Scan for the cell matching the given text and deliver its [X, Y] coordinate at center. 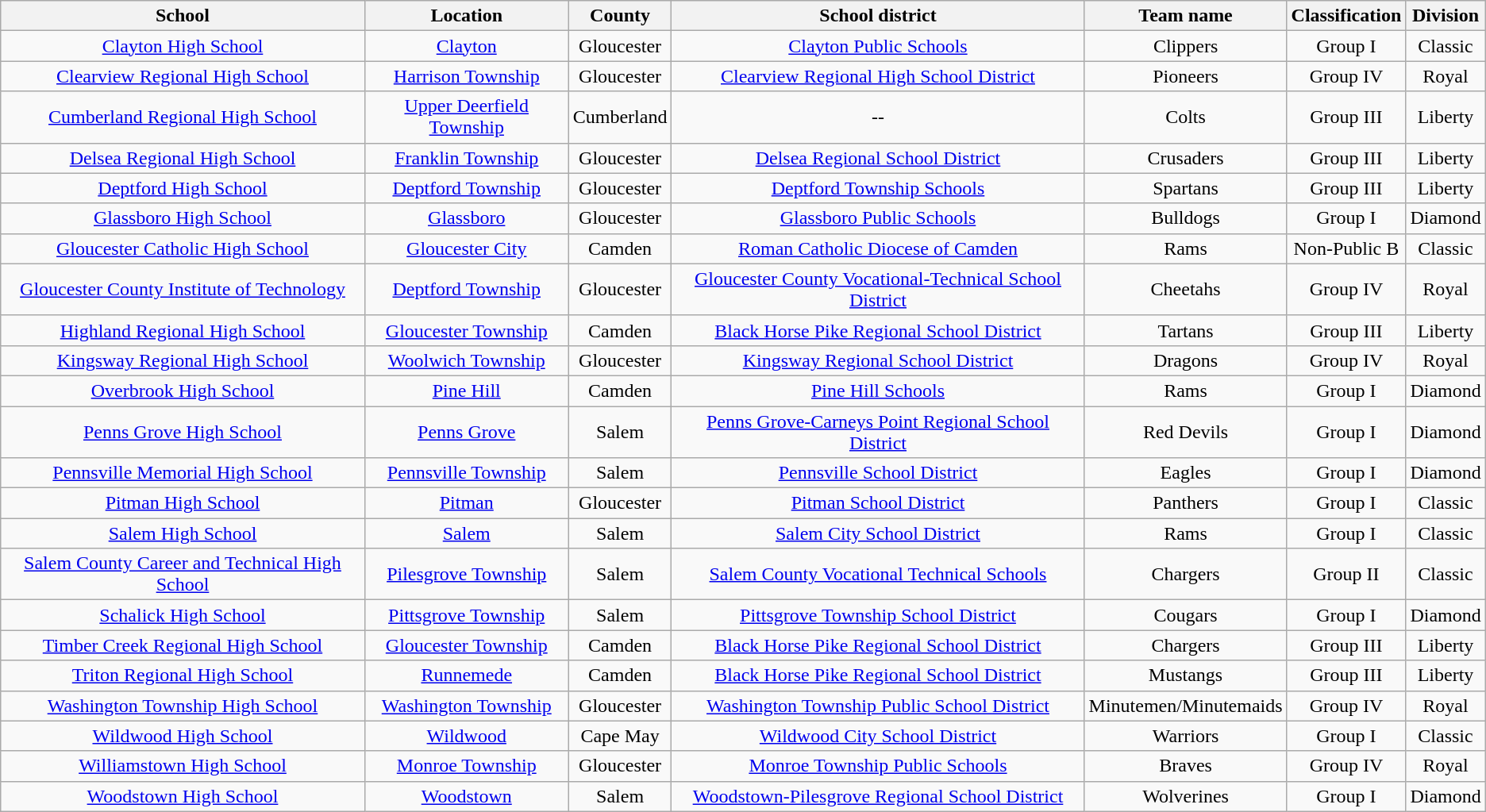
Clearview Regional High School District [878, 76]
Eagles [1186, 473]
Salem High School [183, 533]
Penns Grove [467, 432]
Penns Grove High School [183, 432]
Location [467, 16]
Pitman School District [878, 503]
Bulldogs [1186, 218]
Pitman [467, 503]
Harrison Township [467, 76]
Cheetahs [1186, 289]
Glassboro High School [183, 218]
Kingsway Regional School District [878, 360]
Tartans [1186, 330]
Salem City School District [878, 533]
Clayton [467, 46]
Gloucester County Vocational-Technical School District [878, 289]
Team name [1186, 16]
Washington Township Public School District [878, 706]
Wildwood High School [183, 736]
Monroe Township Public Schools [878, 766]
Upper Deerfield Township [467, 117]
School district [878, 16]
Cougars [1186, 615]
Crusaders [1186, 158]
Pilesgrove Township [467, 575]
Pittsgrove Township [467, 615]
Pennsville School District [878, 473]
Pine Hill [467, 391]
Triton Regional High School [183, 675]
Overbrook High School [183, 391]
Penns Grove-Carneys Point Regional School District [878, 432]
Pittsgrove Township School District [878, 615]
Division [1446, 16]
Woodstown High School [183, 796]
Delsea Regional School District [878, 158]
Timber Creek Regional High School [183, 645]
Deptford Township Schools [878, 188]
Delsea Regional High School [183, 158]
Deptford High School [183, 188]
Warriors [1186, 736]
County [620, 16]
Cumberland [620, 117]
-- [878, 117]
Woolwich Township [467, 360]
Washington Township High School [183, 706]
Glassboro Public Schools [878, 218]
Clippers [1186, 46]
Monroe Township [467, 766]
Wildwood [467, 736]
Salem County Vocational Technical Schools [878, 575]
Franklin Township [467, 158]
Gloucester City [467, 248]
Panthers [1186, 503]
Spartans [1186, 188]
Non-Public B [1346, 248]
Woodstown-Pilesgrove Regional School District [878, 796]
Gloucester Catholic High School [183, 248]
Schalick High School [183, 615]
Braves [1186, 766]
Wildwood City School District [878, 736]
Mustangs [1186, 675]
Colts [1186, 117]
Dragons [1186, 360]
Pine Hill Schools [878, 391]
Pitman High School [183, 503]
School [183, 16]
Pennsville Township [467, 473]
Cumberland Regional High School [183, 117]
Pioneers [1186, 76]
Glassboro [467, 218]
Red Devils [1186, 432]
Runnemede [467, 675]
Minutemen/Minutemaids [1186, 706]
Cape May [620, 736]
Woodstown [467, 796]
Group II [1346, 575]
Gloucester County Institute of Technology [183, 289]
Washington Township [467, 706]
Kingsway Regional High School [183, 360]
Classification [1346, 16]
Clayton Public Schools [878, 46]
Clearview Regional High School [183, 76]
Williamstown High School [183, 766]
Pennsville Memorial High School [183, 473]
Salem County Career and Technical High School [183, 575]
Highland Regional High School [183, 330]
Clayton High School [183, 46]
Wolverines [1186, 796]
Roman Catholic Diocese of Camden [878, 248]
